Output the [X, Y] coordinate of the center of the cell containing the given text.  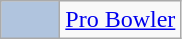
Pro Bowler [120, 20]
